Search for the cell housing the specified text and yield its (X, Y) center coordinate. 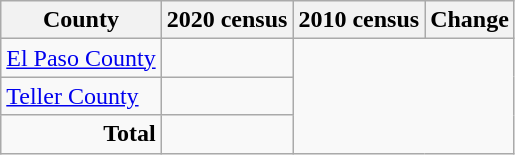
Total (81, 134)
2010 census (359, 20)
County (81, 20)
Teller County (81, 96)
Change (470, 20)
El Paso County (81, 58)
2020 census (227, 20)
